Determine the (X, Y) coordinate at the center of the cell enclosing the given text.  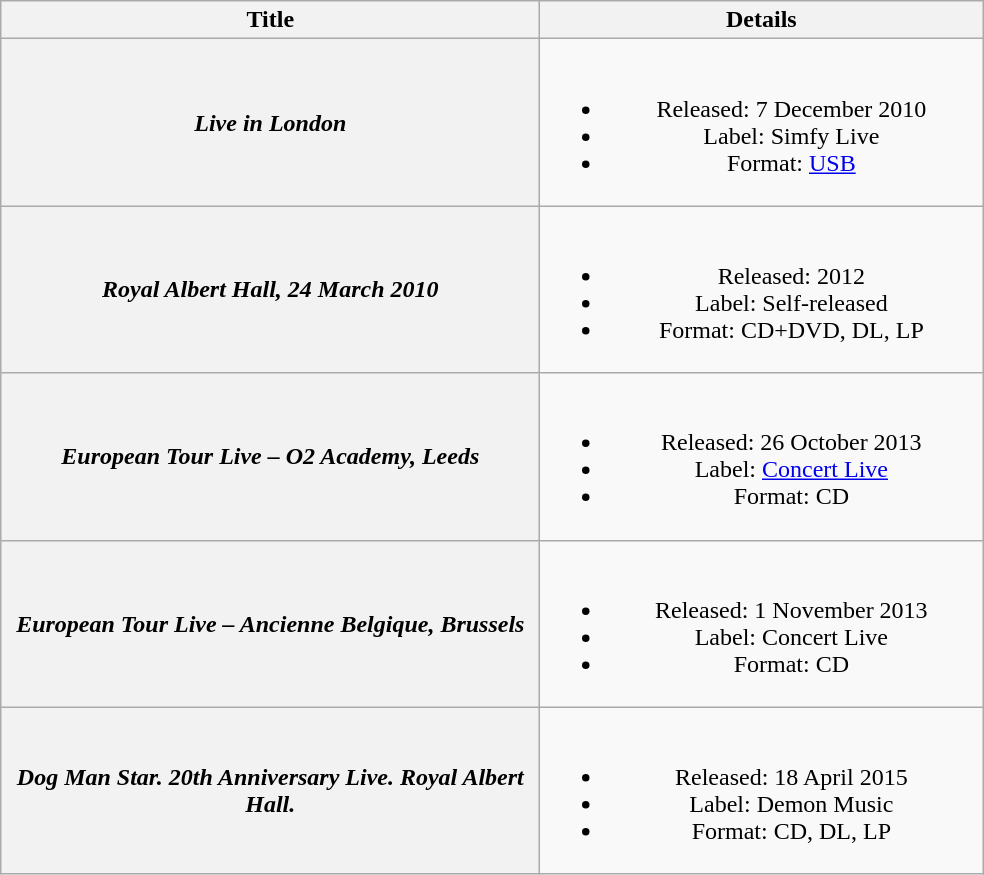
Live in London (270, 122)
Released: 18 April 2015Label: Demon MusicFormat: CD, DL, LP (762, 790)
European Tour Live – O2 Academy, Leeds (270, 456)
European Tour Live – Ancienne Belgique, Brussels (270, 624)
Released: 26 October 2013Label: Concert LiveFormat: CD (762, 456)
Released: 2012Label: Self-releasedFormat: CD+DVD, DL, LP (762, 290)
Released: 1 November 2013Label: Concert LiveFormat: CD (762, 624)
Title (270, 20)
Details (762, 20)
Dog Man Star. 20th Anniversary Live. Royal Albert Hall. (270, 790)
Royal Albert Hall, 24 March 2010 (270, 290)
Released: 7 December 2010Label: Simfy LiveFormat: USB (762, 122)
